Detect which cell encompasses the target text, then output its [X, Y] center coordinate. 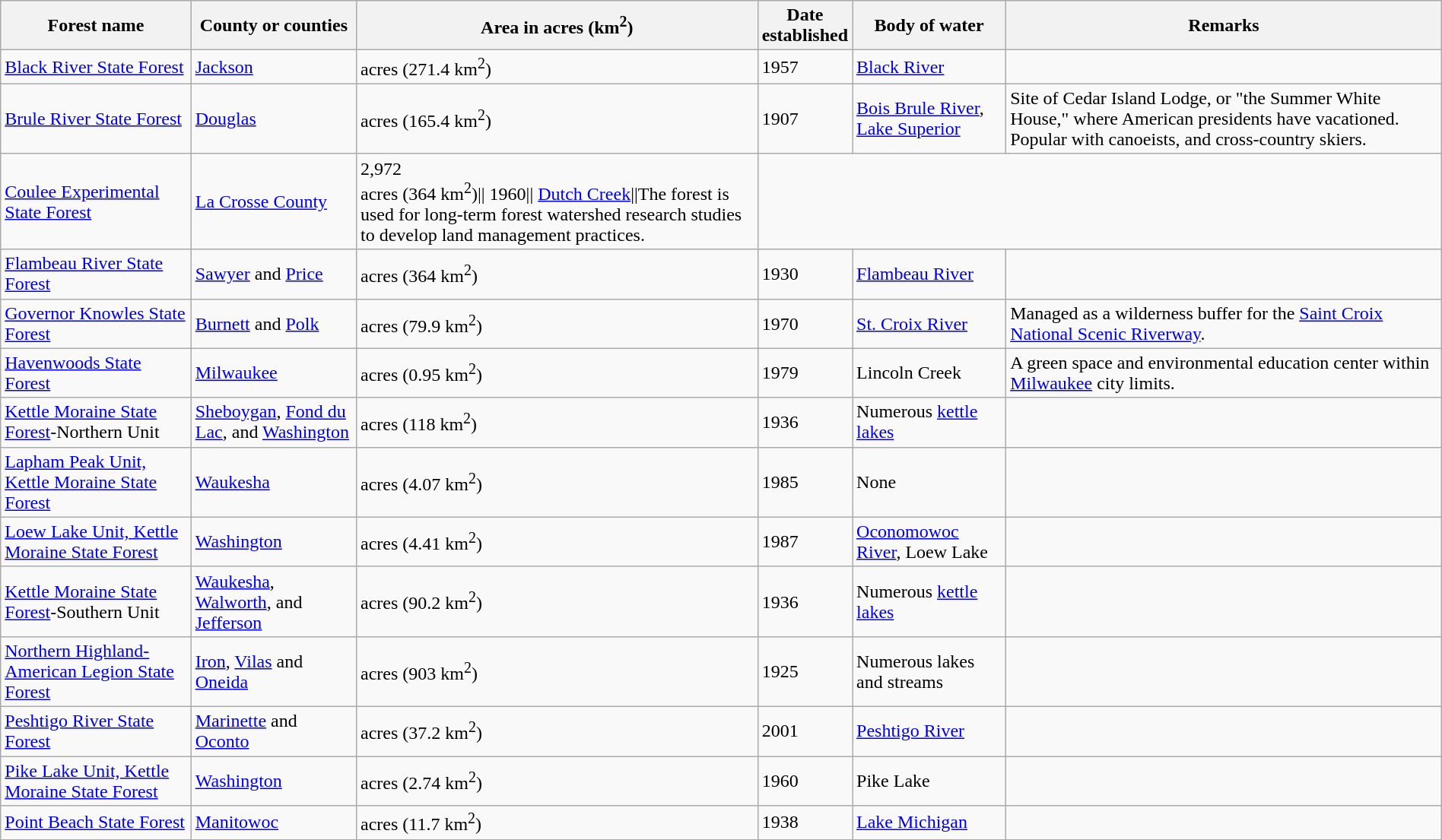
La Crosse County [274, 201]
Black River State Forest [96, 67]
acres (118 km2) [557, 423]
Northern Highland-American Legion State Forest [96, 671]
acres (37.2 km2) [557, 731]
Remarks [1224, 26]
acres (165.4 km2) [557, 119]
Pike Lake [929, 781]
1907 [805, 119]
Date established [805, 26]
Douglas [274, 119]
1957 [805, 67]
Flambeau River [929, 274]
1970 [805, 324]
Havenwoods State Forest [96, 372]
1960 [805, 781]
Jackson [274, 67]
Oconomowoc River, Loew Lake [929, 541]
Lake Michigan [929, 823]
Burnett and Polk [274, 324]
acres (90.2 km2) [557, 601]
Waukesha, Walworth, and Jefferson [274, 601]
Loew Lake Unit, Kettle Moraine State Forest [96, 541]
Bois Brule River, Lake Superior [929, 119]
Managed as a wilderness buffer for the Saint Croix National Scenic Riverway. [1224, 324]
acres (2.74 km2) [557, 781]
acres (364 km2) [557, 274]
acres (4.07 km2) [557, 482]
Lapham Peak Unit, Kettle Moraine State Forest [96, 482]
Area in acres (km2) [557, 26]
1985 [805, 482]
County or counties [274, 26]
Forest name [96, 26]
1979 [805, 372]
Coulee Experimental State Forest [96, 201]
Black River [929, 67]
Brule River State Forest [96, 119]
Sawyer and Price [274, 274]
2,972acres (364 km2)|| 1960|| Dutch Creek||The forest is used for long-term forest watershed research studies to develop land management practices. [557, 201]
Waukesha [274, 482]
Governor Knowles State Forest [96, 324]
Manitowoc [274, 823]
1987 [805, 541]
Marinette and Oconto [274, 731]
acres (903 km2) [557, 671]
Peshtigo River [929, 731]
1930 [805, 274]
acres (271.4 km2) [557, 67]
acres (0.95 km2) [557, 372]
acres (79.9 km2) [557, 324]
Milwaukee [274, 372]
1925 [805, 671]
Kettle Moraine State Forest-Southern Unit [96, 601]
A green space and environmental education center within Milwaukee city limits. [1224, 372]
Pike Lake Unit, Kettle Moraine State Forest [96, 781]
Iron, Vilas and Oneida [274, 671]
None [929, 482]
acres (11.7 km2) [557, 823]
Body of water [929, 26]
Flambeau River State Forest [96, 274]
acres (4.41 km2) [557, 541]
Sheboygan, Fond du Lac, and Washington [274, 423]
2001 [805, 731]
Kettle Moraine State Forest-Northern Unit [96, 423]
Numerous lakes and streams [929, 671]
Point Beach State Forest [96, 823]
St. Croix River [929, 324]
Lincoln Creek [929, 372]
1938 [805, 823]
Site of Cedar Island Lodge, or "the Summer White House," where American presidents have vacationed. Popular with canoeists, and cross-country skiers. [1224, 119]
Peshtigo River State Forest [96, 731]
